Identify which cell holds the provided text, then report its (x, y) central coordinate. 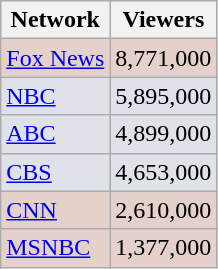
4,899,000 (164, 134)
MSNBC (56, 248)
CBS (56, 172)
2,610,000 (164, 210)
Network (56, 20)
NBC (56, 96)
Fox News (56, 58)
4,653,000 (164, 172)
Viewers (164, 20)
5,895,000 (164, 96)
CNN (56, 210)
1,377,000 (164, 248)
8,771,000 (164, 58)
ABC (56, 134)
